From the cell containing the given text, extract its center point as [X, Y] coordinate. 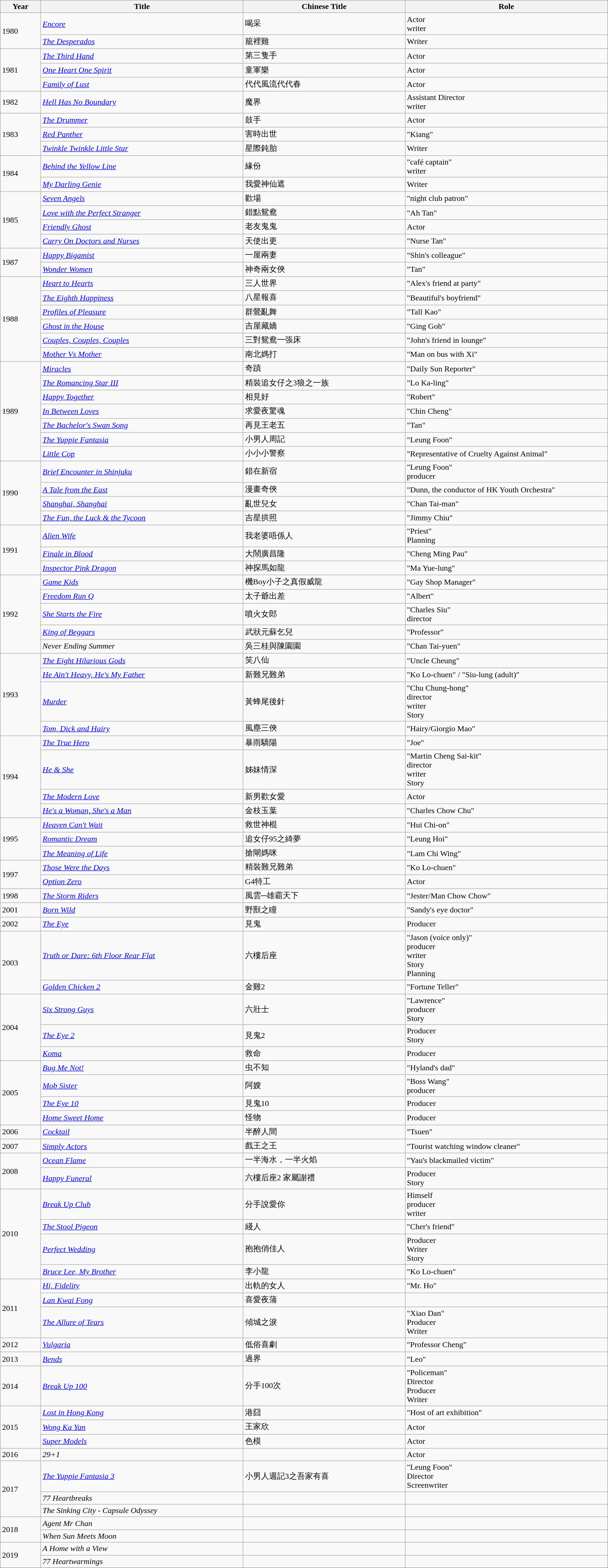
Behind the Yellow Line [142, 167]
"Policeman"DirectorProducerWriter [506, 1386]
2016 [21, 1455]
2005 [21, 1093]
"Leung Hoi" [506, 839]
The Romancing Star III [142, 383]
"Jimmy Chiu" [506, 518]
She Starts the Fire [142, 614]
77 Heartwarmings [142, 1561]
2011 [21, 1308]
"Jason (voice only)"producerwriterStoryPlanning [506, 955]
Ocean Flame [142, 1161]
色模 [324, 1441]
2013 [21, 1359]
虫不知 [324, 1068]
The Bachelor's Swan Song [142, 426]
Bruce Lee, My Brother [142, 1272]
"Albert" [506, 596]
Himselfproducerwriter [506, 1204]
King of Beggars [142, 632]
港囧 [324, 1413]
1994 [21, 777]
新難兄難弟 [324, 675]
Six Strong Guys [142, 1009]
He's a Woman, She's a Man [142, 811]
害時出世 [324, 135]
"Tsuen" [506, 1132]
"Fortune Teller" [506, 987]
姊妹情深 [324, 770]
"Mr. Ho" [506, 1286]
"John's friend in lounge" [506, 340]
"Sandy's eye doctor" [506, 910]
"Chu Chung-hong"directorwriterStory [506, 702]
"Leung Foon" [506, 440]
"Lawrence"producerStory [506, 1009]
王家欣 [324, 1427]
救命 [324, 1053]
Encore [142, 24]
緣份 [324, 167]
"Chan Tai-man" [506, 504]
代代風流代代春 [324, 85]
漫畫奇俠 [324, 490]
"Beautiful's boyfriend" [506, 298]
"Uncle Cheung" [506, 660]
"Tall Kao" [506, 312]
"Boss Wang"producer [506, 1085]
風雲─雄霸天下 [324, 896]
武狀元蘇乞兒 [324, 632]
1991 [21, 550]
The Stool Pigeon [142, 1227]
暴雨驕陽 [324, 743]
The Third Hand [142, 56]
1982 [21, 102]
1981 [21, 70]
南北媽打 [324, 354]
Shanghai, Shanghai [142, 504]
傾城之淚 [324, 1322]
一半海水，一半火焰 [324, 1161]
"Daily Sun Reporter" [506, 368]
群鶯亂舞 [324, 312]
錯在新宿 [324, 472]
Agent Mr Chan [142, 1523]
"Lam Chi Wing" [506, 853]
童軍樂 [324, 70]
"Hairy/Giorgio Mao" [506, 729]
老友鬼鬼 [324, 227]
"Yau's blackmailed victim" [506, 1161]
The Desperados [142, 42]
小小小警察 [324, 454]
Murder [142, 702]
"Martin Cheng Sai-kit"directorwriterStory [506, 770]
The Eye 10 [142, 1103]
魔界 [324, 102]
Born Wild [142, 910]
"Nurse Tan" [506, 241]
The Yuppie Fantasia [142, 440]
神奇兩女俠 [324, 269]
2004 [21, 1027]
Seven Angels [142, 199]
吉屋藏嬌 [324, 326]
1980 [21, 31]
1990 [21, 493]
我老婆唔係人 [324, 536]
八星報喜 [324, 298]
戲王之王 [324, 1146]
Bends [142, 1359]
"Joe" [506, 743]
噴火女郎 [324, 614]
"Leung Foon"producer [506, 472]
救世神棍 [324, 825]
精裝難兄難弟 [324, 867]
金枝玉葉 [324, 811]
G4特工 [324, 881]
"Hyland's dad" [506, 1068]
The Modern Love [142, 797]
2017 [21, 1489]
Never Ending Summer [142, 646]
"Charles Chow Chu" [506, 811]
Vulgaria [142, 1345]
He & She [142, 770]
The Eight Hilarious Gods [142, 660]
低俗喜劇 [324, 1345]
我愛神仙遮 [324, 185]
A Home with a View [142, 1549]
過界 [324, 1359]
Inspector Pink Dragon [142, 568]
小男人週記3之吾家有喜 [324, 1476]
太子爺出差 [324, 596]
相見好 [324, 397]
He Ain't Heavy, He's My Father [142, 675]
Koma [142, 1053]
Lost in Hong Kong [142, 1413]
一屋兩妻 [324, 255]
精裝追女仔之3狼之一族 [324, 383]
1989 [21, 411]
"Leo" [506, 1359]
2019 [21, 1555]
李小龍 [324, 1272]
2002 [21, 924]
Heart to Hearts [142, 284]
野獸之瞳 [324, 910]
"Charles Siu"director [506, 614]
Wonder Women [142, 269]
見鬼10 [324, 1103]
奇蹟 [324, 368]
2012 [21, 1345]
2008 [21, 1171]
Bug Me Not! [142, 1068]
"Jester/Man Chow Chow" [506, 896]
吳三桂與陳園園 [324, 646]
出軌的女人 [324, 1286]
"night club patron" [506, 199]
Super Models [142, 1441]
The Meaning of Life [142, 853]
六壯士 [324, 1009]
風塵三俠 [324, 729]
Golden Chicken 2 [142, 987]
Break Up Club [142, 1204]
追女仔95之綺夢 [324, 839]
"Chin Cheng" [506, 411]
"Lo Ka-ling" [506, 383]
2010 [21, 1234]
大鬧廣昌隆 [324, 554]
"Ah Tan" [506, 213]
Alien Wife [142, 536]
2006 [21, 1132]
Home Sweet Home [142, 1118]
The Eighth Happiness [142, 298]
2001 [21, 910]
三對鴛鴦一張床 [324, 340]
The Drummer [142, 120]
77 Heartbreaks [142, 1498]
"Ko Lo-chuen" / "Siu-lung (adult)" [506, 675]
"Leung Foon"DirectorScreenwriter [506, 1476]
The Eye 2 [142, 1035]
"Host of art exhibition" [506, 1413]
籠裡雞 [324, 42]
天使出更 [324, 241]
六樓后座2 家屬謝禮 [324, 1178]
分手說愛你 [324, 1204]
Little Cop [142, 454]
1997 [21, 875]
"Dunn, the conductor of HK Youth Orchestra" [506, 490]
Perfect Wedding [142, 1249]
1988 [21, 319]
搶閘媽咪 [324, 853]
Happy Funeral [142, 1178]
黃蜂尾後針 [324, 702]
1992 [21, 614]
1998 [21, 896]
"Representative of Cruelty Against Animal" [506, 454]
"Priest"Planning [506, 536]
Happy Together [142, 397]
Mother Vs Mother [142, 354]
金雞2 [324, 987]
Love with the Perfect Stranger [142, 213]
Happy Bigamist [142, 255]
見鬼 [324, 924]
分手100次 [324, 1386]
"Ma Yue-lung" [506, 568]
Game Kids [142, 582]
Profiles of Pleasure [142, 312]
The Yuppie Fantasia 3 [142, 1476]
A Tale from the East [142, 490]
"café captain"writer [506, 167]
"Chan Tai-yuen" [506, 646]
Family of Lust [142, 85]
求愛夜驚魂 [324, 411]
In Between Loves [142, 411]
Cocktail [142, 1132]
六樓后座 [324, 955]
1993 [21, 694]
Ghost in the House [142, 326]
"Shin's colleague" [506, 255]
Truth or Dare: 6th Floor Rear Flat [142, 955]
Break Up 100 [142, 1386]
Finale in Blood [142, 554]
1983 [21, 134]
Freedom Run Q [142, 596]
Assistant Directorwriter [506, 102]
鼓手 [324, 120]
喜愛夜蒲 [324, 1300]
2018 [21, 1530]
"Robert" [506, 397]
2007 [21, 1146]
Wong Ka Yan [142, 1427]
The Eye [142, 924]
The Allure of Tears [142, 1322]
2015 [21, 1427]
Hi, Fidelity [142, 1286]
One Heart One Spirit [142, 70]
1995 [21, 839]
三人世界 [324, 284]
"Xiao Dan"ProducerWriter [506, 1322]
2003 [21, 963]
My Darling Genie [142, 185]
Hell Has No Boundary [142, 102]
Chinese Title [324, 7]
1987 [21, 262]
歡場 [324, 199]
Carry On Doctors and Nurses [142, 241]
When Sun Meets Moon [142, 1536]
Friendly Ghost [142, 227]
The Sinking City - Capsule Odyssey [142, 1511]
抱抱俏佳人 [324, 1249]
ProducerWriterStory [506, 1249]
笑八仙 [324, 660]
Brief Encounter in Shinjuku [142, 472]
怪物 [324, 1118]
"Tourist watching window cleaner" [506, 1146]
Miracles [142, 368]
1985 [21, 220]
The Fun, the Luck & the Tycoon [142, 518]
半醉人間 [324, 1132]
Lan Kwai Fong [142, 1300]
Actorwriter [506, 24]
再見王老五 [324, 426]
Couples, Couples, Couples [142, 340]
"Cheng Ming Pau" [506, 554]
"Cher's friend" [506, 1227]
阿嫂 [324, 1085]
Heaven Can't Wait [142, 825]
Simply Actors [142, 1146]
吉星拱照 [324, 518]
Mob Sister [142, 1085]
Romantic Dream [142, 839]
亂世兒女 [324, 504]
Year [21, 7]
"Alex's friend at party" [506, 284]
The Storm Riders [142, 896]
錯點鴛鴦 [324, 213]
小男人周記 [324, 440]
"Professor" [506, 632]
綫人 [324, 1227]
"Kiang" [506, 135]
"Gay Shop Manager" [506, 582]
神探馬如龍 [324, 568]
機Boy小子之真假威龍 [324, 582]
"Man on bus with Xi" [506, 354]
1984 [21, 174]
Those Were the Days [142, 867]
第三隻手 [324, 56]
"Hui Chi-on" [506, 825]
2014 [21, 1386]
Role [506, 7]
Tom, Dick and Hairy [142, 729]
Option Zero [142, 881]
星際鈍胎 [324, 149]
Twinkle Twinkle Little Star [142, 149]
見鬼2 [324, 1035]
"Professor Cheng" [506, 1345]
Red Panther [142, 135]
The True Hero [142, 743]
Title [142, 7]
29+1 [142, 1455]
新男歡女愛 [324, 797]
"Ging Goh" [506, 326]
喝采 [324, 24]
